Provide the [X, Y] coordinate of the cell's center where the given text is located.  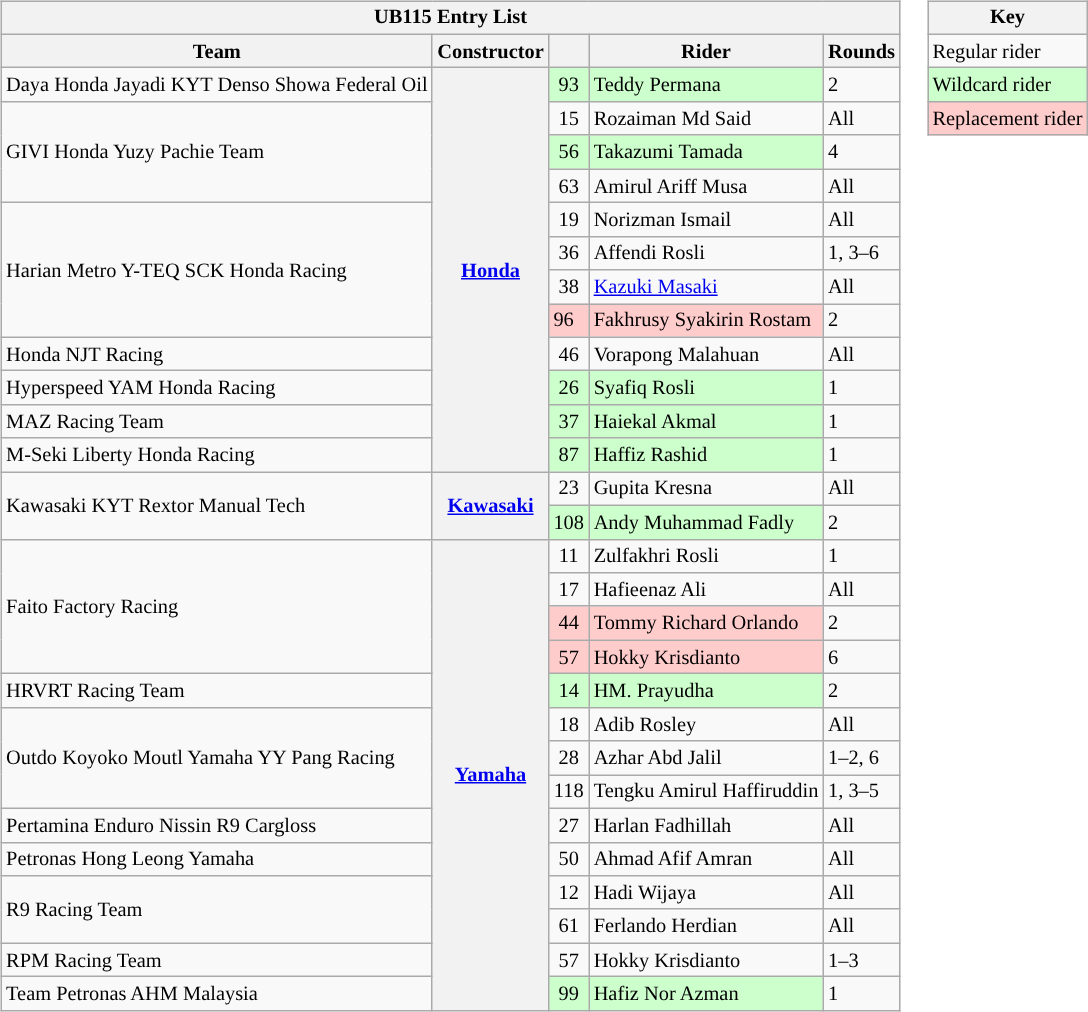
MAZ Racing Team [216, 422]
1–2, 6 [862, 758]
6 [862, 657]
Norizman Ismail [706, 220]
Wildcard rider [1008, 85]
GIVI Honda Yuzy Pachie Team [216, 152]
Haiekal Akmal [706, 422]
99 [569, 994]
Honda [490, 270]
Ahmad Afif Amran [706, 859]
Team [216, 51]
Kazuki Masaki [706, 287]
15 [569, 119]
50 [569, 859]
Petronas Hong Leong Yamaha [216, 859]
R9 Racing Team [216, 910]
Ferlando Herdian [706, 926]
44 [569, 623]
Syafiq Rosli [706, 388]
Harian Metro Y-TEQ SCK Honda Racing [216, 270]
Honda NJT Racing [216, 354]
Key [1008, 18]
56 [569, 152]
12 [569, 893]
1–3 [862, 960]
Azhar Abd Jalil [706, 758]
Teddy Permana [706, 85]
Hadi Wijaya [706, 893]
38 [569, 287]
1, 3–6 [862, 253]
Hyperspeed YAM Honda Racing [216, 388]
37 [569, 422]
46 [569, 354]
Andy Muhammad Fadly [706, 522]
Constructor [490, 51]
96 [569, 321]
Adib Rosley [706, 724]
Vorapong Malahuan [706, 354]
23 [569, 489]
Haffiz Rashid [706, 455]
Tommy Richard Orlando [706, 623]
Kawasaki [490, 506]
HM. Prayudha [706, 691]
Rider [706, 51]
M-Seki Liberty Honda Racing [216, 455]
Gupita Kresna [706, 489]
Takazumi Tamada [706, 152]
HRVRT Racing Team [216, 691]
Regular rider [1008, 51]
108 [569, 522]
Affendi Rosli [706, 253]
UB115 Entry List [450, 18]
Yamaha [490, 774]
Outdo Koyoko Moutl Yamaha YY Pang Racing [216, 758]
11 [569, 556]
Harlan Fadhillah [706, 825]
Daya Honda Jayadi KYT Denso Showa Federal Oil [216, 85]
Hafieenaz Ali [706, 590]
Rounds [862, 51]
Kawasaki KYT Rextor Manual Tech [216, 506]
93 [569, 85]
Pertamina Enduro Nissin R9 Cargloss [216, 825]
Replacement rider [1008, 119]
Zulfakhri Rosli [706, 556]
61 [569, 926]
18 [569, 724]
4 [862, 152]
118 [569, 792]
63 [569, 186]
28 [569, 758]
17 [569, 590]
Fakhrusy Syakirin Rostam [706, 321]
Faito Factory Racing [216, 606]
RPM Racing Team [216, 960]
19 [569, 220]
Tengku Amirul Haffiruddin [706, 792]
1, 3–5 [862, 792]
27 [569, 825]
36 [569, 253]
Team Petronas AHM Malaysia [216, 994]
Rozaiman Md Said [706, 119]
Amirul Ariff Musa [706, 186]
26 [569, 388]
Hafiz Nor Azman [706, 994]
87 [569, 455]
14 [569, 691]
